Provide the (x, y) coordinate of the cell's center where the given text is located.  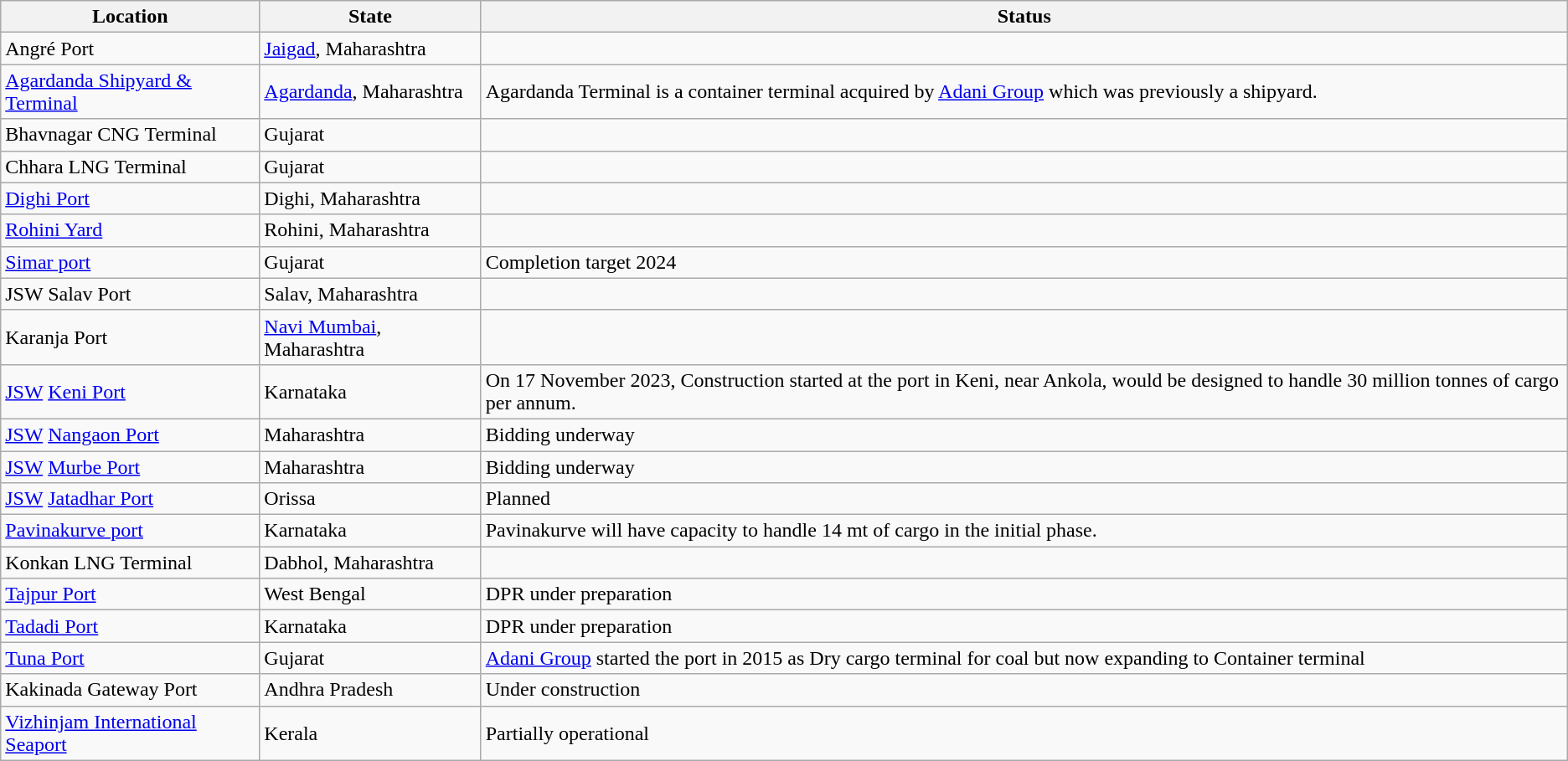
Under construction (1024, 690)
Kerala (370, 733)
Partially operational (1024, 733)
Dighi, Maharashtra (370, 198)
Completion target 2024 (1024, 262)
Agardanda Terminal is a container terminal acquired by Adani Group which was previously a shipyard. (1024, 92)
JSW Keni Port (131, 392)
Salav, Maharashtra (370, 294)
JSW Salav Port (131, 294)
State (370, 17)
Dighi Port (131, 198)
Jaigad, Maharashtra (370, 49)
Chhara LNG Terminal (131, 167)
JSW Nangaon Port (131, 434)
Rohini Yard (131, 230)
Location (131, 17)
Kakinada Gateway Port (131, 690)
On 17 November 2023, Construction started at the port in Keni, near Ankola, would be designed to handle 30 million tonnes of cargo per annum. (1024, 392)
Navi Mumbai, Maharashtra (370, 337)
Pavinakurve will have capacity to handle 14 mt of cargo in the initial phase. (1024, 531)
Vizhinjam International Seaport (131, 733)
Bhavnagar CNG Terminal (131, 135)
Dabhol, Maharashtra (370, 563)
Planned (1024, 499)
West Bengal (370, 594)
Tadadi Port (131, 626)
Adani Group started the port in 2015 as Dry cargo terminal for coal but now expanding to Container terminal (1024, 658)
Simar port (131, 262)
Rohini, Maharashtra (370, 230)
Tajpur Port (131, 594)
Orissa (370, 499)
Karanja Port (131, 337)
Angré Port (131, 49)
Pavinakurve port (131, 531)
Konkan LNG Terminal (131, 563)
JSW Murbe Port (131, 466)
Agardanda, Maharashtra (370, 92)
JSW Jatadhar Port (131, 499)
Andhra Pradesh (370, 690)
Agardanda Shipyard & Terminal (131, 92)
Status (1024, 17)
Tuna Port (131, 658)
